Search for the cell housing the specified text and yield its (x, y) center coordinate. 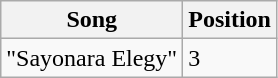
"Sayonara Elegy" (92, 58)
Song (92, 20)
3 (230, 58)
Position (230, 20)
